Return the [X, Y] coordinate for the center point of the cell that contains the specified text.  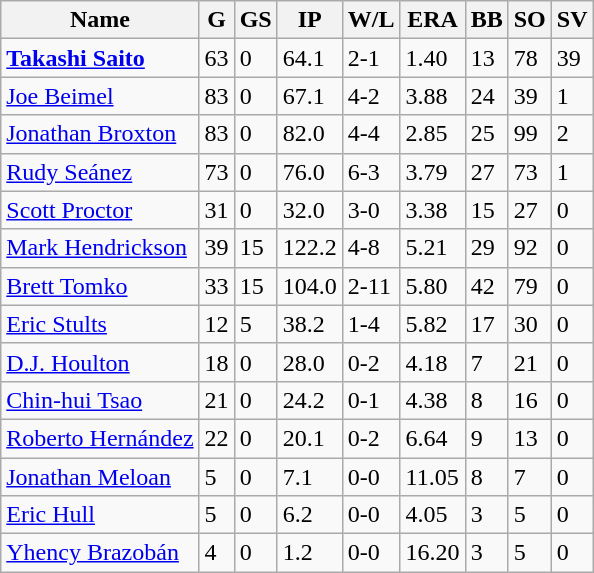
Jonathan Broxton [100, 134]
Joe Beimel [100, 96]
5.80 [432, 286]
1.2 [310, 553]
1.40 [432, 58]
Scott Proctor [100, 210]
1-4 [371, 324]
4-8 [371, 248]
4.38 [432, 400]
29 [486, 248]
SV [572, 20]
9 [486, 438]
17 [486, 324]
24.2 [310, 400]
5.82 [432, 324]
ERA [432, 20]
82.0 [310, 134]
4-4 [371, 134]
64.1 [310, 58]
7.1 [310, 477]
Roberto Hernández [100, 438]
Yhency Brazobán [100, 553]
D.J. Houlton [100, 362]
6.2 [310, 515]
16 [530, 400]
20.1 [310, 438]
GS [256, 20]
6.64 [432, 438]
78 [530, 58]
92 [530, 248]
79 [530, 286]
2.85 [432, 134]
31 [216, 210]
W/L [371, 20]
22 [216, 438]
76.0 [310, 172]
11.05 [432, 477]
Mark Hendrickson [100, 248]
33 [216, 286]
6-3 [371, 172]
G [216, 20]
Jonathan Meloan [100, 477]
Name [100, 20]
67.1 [310, 96]
4.05 [432, 515]
Rudy Seánez [100, 172]
104.0 [310, 286]
42 [486, 286]
5.21 [432, 248]
28.0 [310, 362]
IP [310, 20]
30 [530, 324]
38.2 [310, 324]
25 [486, 134]
2-11 [371, 286]
3.38 [432, 210]
4-2 [371, 96]
Chin-hui Tsao [100, 400]
63 [216, 58]
SO [530, 20]
99 [530, 134]
BB [486, 20]
122.2 [310, 248]
Takashi Saito [100, 58]
12 [216, 324]
Brett Tomko [100, 286]
24 [486, 96]
3-0 [371, 210]
Eric Hull [100, 515]
32.0 [310, 210]
4 [216, 553]
18 [216, 362]
2 [572, 134]
Eric Stults [100, 324]
16.20 [432, 553]
4.18 [432, 362]
2-1 [371, 58]
3.88 [432, 96]
0-1 [371, 400]
3.79 [432, 172]
